Locate the cell with the specified text and output its [X, Y] center coordinate. 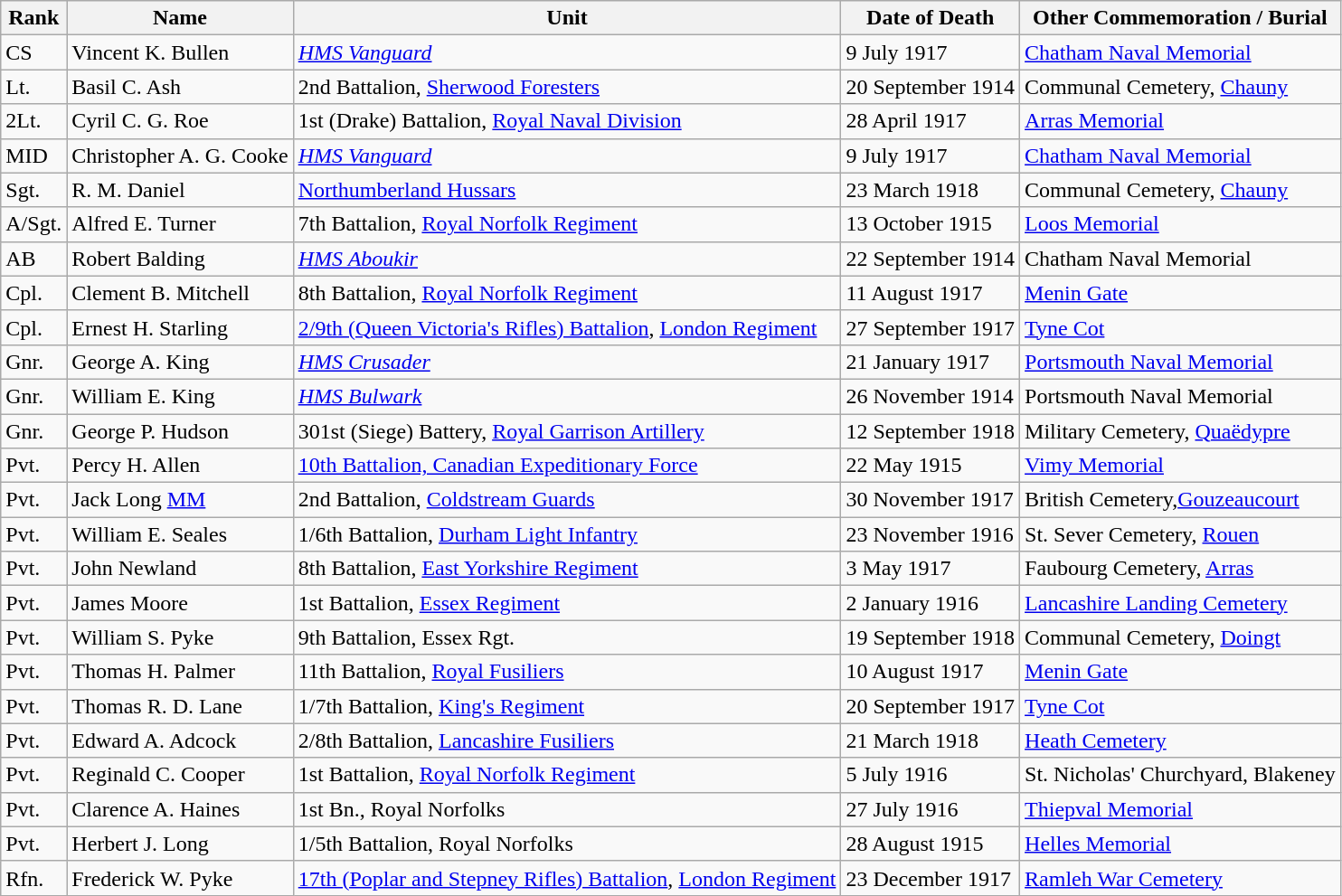
Reginald C. Cooper [180, 775]
Loos Memorial [1181, 224]
St. Nicholas' Churchyard, Blakeney [1181, 775]
Clarence A. Haines [180, 809]
Clement B. Mitchell [180, 293]
11th Battalion, Royal Fusiliers [567, 672]
William E. King [180, 396]
Unit [567, 18]
2/9th (Queen Victoria's Rifles) Battalion, London Regiment [567, 327]
7th Battalion, Royal Norfolk Regiment [567, 224]
2nd Battalion, Coldstream Guards [567, 500]
Northumberland Hussars [567, 190]
1st (Drake) Battalion, Royal Naval Division [567, 121]
St. Sever Cemetery, Rouen [1181, 534]
Thiepval Memorial [1181, 809]
1st Battalion, Essex Regiment [567, 603]
12 September 1918 [931, 431]
13 October 1915 [931, 224]
HMS Bulwark [567, 396]
21 March 1918 [931, 740]
MID [34, 156]
Frederick W. Pyke [180, 878]
11 August 1917 [931, 293]
8th Battalion, Royal Norfolk Regiment [567, 293]
Rank [34, 18]
22 September 1914 [931, 259]
22 May 1915 [931, 466]
AB [34, 259]
Faubourg Cemetery, Arras [1181, 569]
Edward A. Adcock [180, 740]
George P. Hudson [180, 431]
William E. Seales [180, 534]
27 July 1916 [931, 809]
Alfred E. Turner [180, 224]
Lt. [34, 87]
20 September 1914 [931, 87]
George A. King [180, 362]
28 August 1915 [931, 844]
Heath Cemetery [1181, 740]
301st (Siege) Battery, Royal Garrison Artillery [567, 431]
Herbert J. Long [180, 844]
3 May 1917 [931, 569]
2 January 1916 [931, 603]
1st Bn., Royal Norfolks [567, 809]
1/6th Battalion, Durham Light Infantry [567, 534]
Vimy Memorial [1181, 466]
Cyril C. G. Roe [180, 121]
Ernest H. Starling [180, 327]
Lancashire Landing Cemetery [1181, 603]
Percy H. Allen [180, 466]
2/8th Battalion, Lancashire Fusiliers [567, 740]
Ramleh War Cemetery [1181, 878]
1/5th Battalion, Royal Norfolks [567, 844]
Date of Death [931, 18]
2nd Battalion, Sherwood Foresters [567, 87]
John Newland [180, 569]
23 March 1918 [931, 190]
Basil C. Ash [180, 87]
William S. Pyke [180, 637]
HMS Crusader [567, 362]
17th (Poplar and Stepney Rifles) Battalion, London Regiment [567, 878]
Military Cemetery, Quaëdypre [1181, 431]
Robert Balding [180, 259]
9th Battalion, Essex Rgt. [567, 637]
Thomas H. Palmer [180, 672]
1st Battalion, Royal Norfolk Regiment [567, 775]
27 September 1917 [931, 327]
Thomas R. D. Lane [180, 706]
2Lt. [34, 121]
R. M. Daniel [180, 190]
Vincent K. Bullen [180, 52]
British Cemetery,Gouzeaucourt [1181, 500]
8th Battalion, East Yorkshire Regiment [567, 569]
HMS Aboukir [567, 259]
10th Battalion, Canadian Expeditionary Force [567, 466]
A/Sgt. [34, 224]
23 December 1917 [931, 878]
Jack Long MM [180, 500]
20 September 1917 [931, 706]
28 April 1917 [931, 121]
Helles Memorial [1181, 844]
21 January 1917 [931, 362]
Communal Cemetery, Doingt [1181, 637]
19 September 1918 [931, 637]
Other Commemoration / Burial [1181, 18]
Arras Memorial [1181, 121]
23 November 1916 [931, 534]
1/7th Battalion, King's Regiment [567, 706]
30 November 1917 [931, 500]
James Moore [180, 603]
Name [180, 18]
Sgt. [34, 190]
Christopher A. G. Cooke [180, 156]
10 August 1917 [931, 672]
5 July 1916 [931, 775]
CS [34, 52]
Rfn. [34, 878]
26 November 1914 [931, 396]
